Locate the cell with the specified text and output its [x, y] center coordinate. 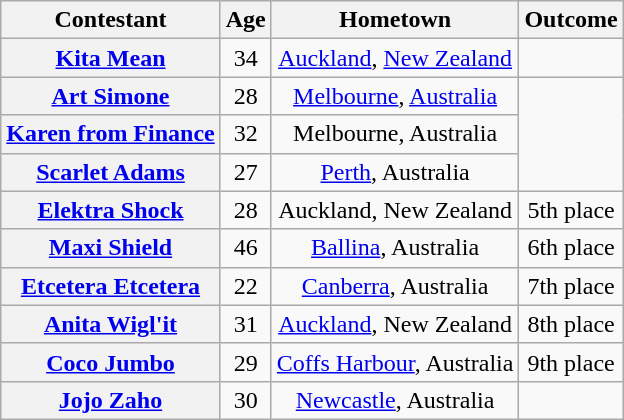
29 [246, 362]
46 [246, 248]
27 [246, 172]
30 [246, 400]
Age [246, 20]
32 [246, 134]
Karen from Finance [110, 134]
34 [246, 58]
Scarlet Adams [110, 172]
Jojo Zaho [110, 400]
Maxi Shield [110, 248]
6th place [571, 248]
8th place [571, 324]
Elektra Shock [110, 210]
9th place [571, 362]
5th place [571, 210]
Hometown [395, 20]
Coco Jumbo [110, 362]
Outcome [571, 20]
Newcastle, Australia [395, 400]
Kita Mean [110, 58]
Coffs Harbour, Australia [395, 362]
Ballina, Australia [395, 248]
31 [246, 324]
Contestant [110, 20]
Canberra, Australia [395, 286]
Etcetera Etcetera [110, 286]
Perth, Australia [395, 172]
22 [246, 286]
7th place [571, 286]
Art Simone [110, 96]
Anita Wigl'it [110, 324]
